Determine the [X, Y] coordinate at the center of the cell enclosing the given text.  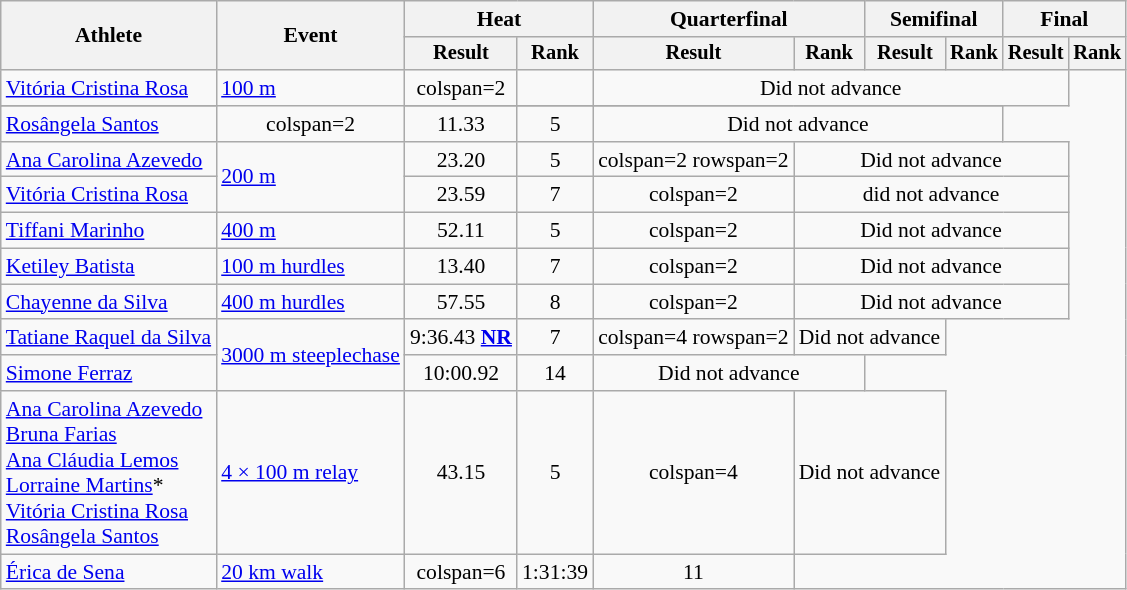
11.33 [461, 124]
8 [555, 302]
11 [694, 572]
4 × 100 m relay [310, 472]
14 [555, 373]
Érica de Sena [108, 572]
400 m [310, 231]
colspan=6 [461, 572]
200 m [310, 178]
Rosângela Santos [108, 124]
Event [310, 36]
Semifinal [934, 19]
100 m hurdles [310, 267]
Final [1064, 19]
Tiffani Marinho [108, 231]
Ana Carolina AzevedoBruna FariasAna Cláudia LemosLorraine Martins*Vitória Cristina RosaRosângela Santos [108, 472]
colspan=4 [694, 472]
43.15 [461, 472]
1:31:39 [555, 572]
57.55 [461, 302]
100 m [310, 88]
Ketiley Batista [108, 267]
13.40 [461, 267]
Chayenne da Silva [108, 302]
Ana Carolina Azevedo [108, 160]
23.20 [461, 160]
23.59 [461, 195]
9:36.43 NR [461, 338]
Tatiane Raquel da Silva [108, 338]
did not advance [932, 195]
Heat [499, 19]
Simone Ferraz [108, 373]
Athlete [108, 36]
20 km walk [310, 572]
3000 m steeplechase [310, 356]
colspan=2 rowspan=2 [694, 160]
52.11 [461, 231]
400 m hurdles [310, 302]
colspan=4 rowspan=2 [694, 338]
10:00.92 [461, 373]
Quarterfinal [728, 19]
